Pinpoint the cell where the given text exists, returning its (X, Y) midpoint coordinate. 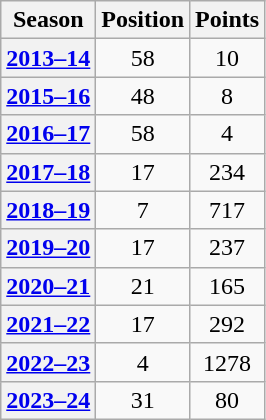
165 (228, 286)
21 (143, 286)
2023–24 (48, 400)
Position (143, 20)
2020–21 (48, 286)
Season (48, 20)
31 (143, 400)
Points (228, 20)
1278 (228, 362)
2013–14 (48, 58)
7 (143, 210)
292 (228, 324)
8 (228, 96)
717 (228, 210)
2016–17 (48, 134)
2017–18 (48, 172)
2018–19 (48, 210)
234 (228, 172)
2021–22 (48, 324)
2019–20 (48, 248)
237 (228, 248)
10 (228, 58)
2022–23 (48, 362)
48 (143, 96)
80 (228, 400)
2015–16 (48, 96)
